Capture the cell that displays the provided text and extract its [X, Y] central coordinate. 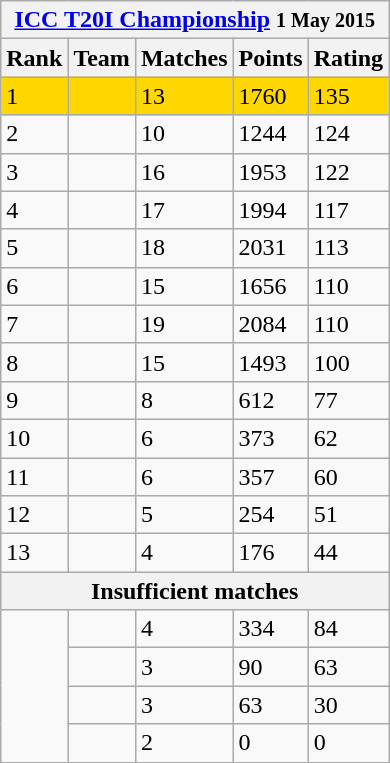
124 [348, 134]
9 [34, 400]
254 [270, 515]
16 [184, 172]
117 [348, 210]
60 [348, 477]
Insufficient matches [195, 591]
ICC T20I Championship 1 May 2015 [195, 20]
51 [348, 515]
1493 [270, 362]
176 [270, 553]
113 [348, 248]
1953 [270, 172]
Points [270, 58]
19 [184, 324]
Matches [184, 58]
77 [348, 400]
100 [348, 362]
612 [270, 400]
Rank [34, 58]
30 [348, 705]
Team [102, 58]
122 [348, 172]
334 [270, 629]
12 [34, 515]
Rating [348, 58]
1656 [270, 286]
90 [270, 667]
373 [270, 438]
1244 [270, 134]
84 [348, 629]
135 [348, 96]
62 [348, 438]
2031 [270, 248]
11 [34, 477]
44 [348, 553]
1994 [270, 210]
2084 [270, 324]
17 [184, 210]
18 [184, 248]
1760 [270, 96]
1 [34, 96]
357 [270, 477]
7 [34, 324]
